Scan for the cell matching the given text and deliver its [X, Y] coordinate at center. 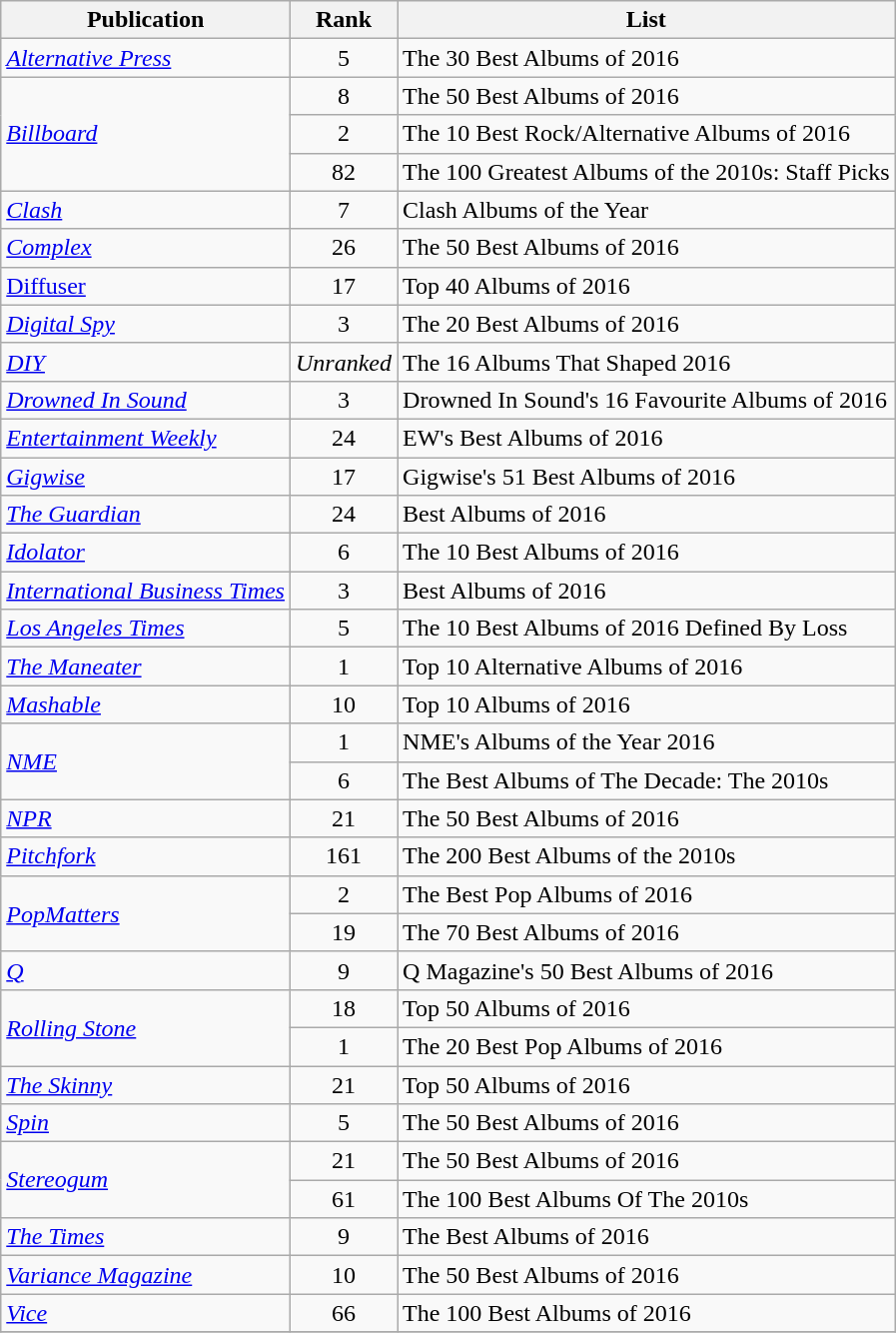
The 10 Best Albums of 2016 [647, 553]
Drowned In Sound's 16 Favourite Albums of 2016 [647, 400]
List [647, 20]
7 [344, 210]
82 [344, 172]
Diffuser [146, 286]
Spin [146, 1123]
The 16 Albums That Shaped 2016 [647, 362]
The 10 Best Rock/Alternative Albums of 2016 [647, 134]
Rank [344, 20]
The 100 Greatest Albums of the 2010s: Staff Picks [647, 172]
Mashable [146, 704]
The Best Albums of The Decade: The 2010s [647, 780]
66 [344, 1313]
The 20 Best Albums of 2016 [647, 324]
161 [344, 856]
Drowned In Sound [146, 400]
Top 10 Alternative Albums of 2016 [647, 666]
The Skinny [146, 1084]
The Guardian [146, 515]
DIY [146, 362]
EW's Best Albums of 2016 [647, 438]
Complex [146, 248]
Variance Magazine [146, 1275]
Entertainment Weekly [146, 438]
Clash [146, 210]
19 [344, 932]
The 30 Best Albums of 2016 [647, 58]
61 [344, 1199]
Unranked [344, 362]
Los Angeles Times [146, 629]
Billboard [146, 134]
Idolator [146, 553]
The 10 Best Albums of 2016 Defined By Loss [647, 629]
Rolling Stone [146, 1027]
The Best Albums of 2016 [647, 1237]
18 [344, 1008]
Q Magazine's 50 Best Albums of 2016 [647, 970]
The 200 Best Albums of the 2010s [647, 856]
Vice [146, 1313]
The 100 Best Albums Of The 2010s [647, 1199]
The 20 Best Pop Albums of 2016 [647, 1046]
The Best Pop Albums of 2016 [647, 894]
Alternative Press [146, 58]
Top 10 Albums of 2016 [647, 704]
8 [344, 96]
NME's Albums of the Year 2016 [647, 742]
Gigwise [146, 477]
The 100 Best Albums of 2016 [647, 1313]
The 70 Best Albums of 2016 [647, 932]
26 [344, 248]
Stereogum [146, 1180]
The Maneater [146, 666]
The Times [146, 1237]
NME [146, 761]
Gigwise's 51 Best Albums of 2016 [647, 477]
NPR [146, 818]
Digital Spy [146, 324]
Top 40 Albums of 2016 [647, 286]
Publication [146, 20]
Q [146, 970]
Pitchfork [146, 856]
International Business Times [146, 591]
Clash Albums of the Year [647, 210]
PopMatters [146, 913]
